For the text-containing cell, return its midpoint in (X, Y) coordinate format. 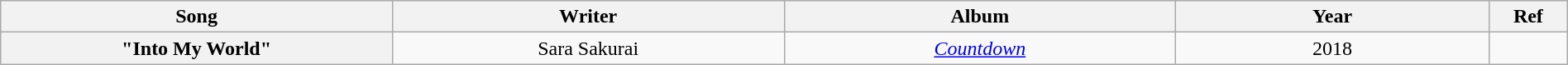
Writer (588, 17)
Countdown (980, 48)
2018 (1333, 48)
Song (197, 17)
Album (980, 17)
Sara Sakurai (588, 48)
Year (1333, 17)
"Into My World" (197, 48)
Ref (1528, 17)
